Capture the cell that displays the provided text and extract its [x, y] central coordinate. 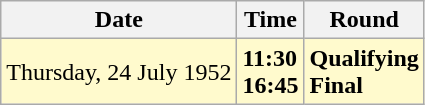
11:3016:45 [270, 72]
Date [119, 20]
Round [364, 20]
Time [270, 20]
Thursday, 24 July 1952 [119, 72]
QualifyingFinal [364, 72]
